Capture the cell that displays the provided text and extract its (X, Y) central coordinate. 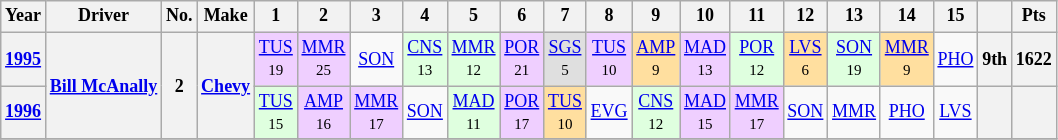
Chevy (226, 86)
Make (226, 16)
1622 (1034, 59)
POR17 (522, 113)
EVG (609, 113)
1 (276, 16)
9 (656, 16)
LVS (956, 113)
1996 (24, 113)
11 (756, 16)
No. (180, 16)
MAD13 (706, 59)
6 (522, 16)
1995 (24, 59)
7 (566, 16)
3 (376, 16)
MMR25 (324, 59)
9th (995, 59)
MMR (854, 113)
CNS13 (426, 59)
13 (854, 16)
POR12 (756, 59)
5 (474, 16)
MAD15 (706, 113)
Pts (1034, 16)
Year (24, 16)
SGS5 (566, 59)
MMR9 (906, 59)
MMR12 (474, 59)
AMP9 (656, 59)
Driver (103, 16)
15 (956, 16)
MAD11 (474, 113)
LVS6 (806, 59)
POR21 (522, 59)
AMP16 (324, 113)
Bill McAnally (103, 86)
TUS19 (276, 59)
12 (806, 16)
SON19 (854, 59)
TUS15 (276, 113)
8 (609, 16)
14 (906, 16)
4 (426, 16)
CNS12 (656, 113)
10 (706, 16)
